Capture the cell that displays the provided text and extract its [x, y] central coordinate. 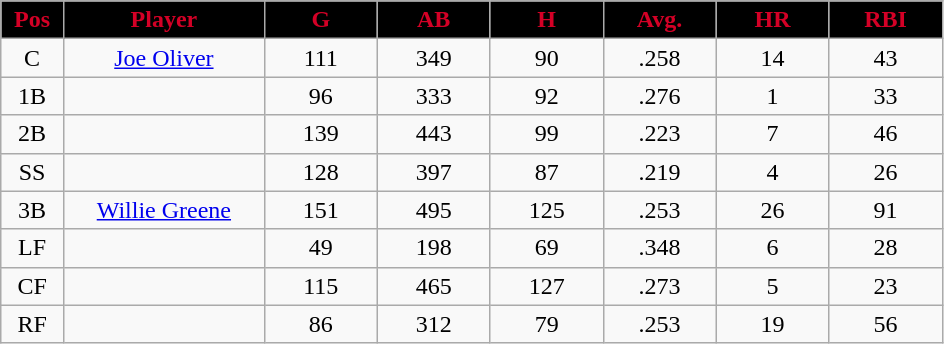
.348 [660, 248]
.273 [660, 286]
49 [320, 248]
.223 [660, 134]
CF [32, 286]
6 [772, 248]
79 [546, 324]
RF [32, 324]
91 [886, 210]
43 [886, 58]
111 [320, 58]
127 [546, 286]
28 [886, 248]
19 [772, 324]
128 [320, 172]
HR [772, 20]
3B [32, 210]
C [32, 58]
1 [772, 96]
2B [32, 134]
56 [886, 324]
Pos [32, 20]
.258 [660, 58]
397 [434, 172]
125 [546, 210]
14 [772, 58]
86 [320, 324]
23 [886, 286]
Avg. [660, 20]
5 [772, 286]
4 [772, 172]
7 [772, 134]
99 [546, 134]
Player [164, 20]
90 [546, 58]
H [546, 20]
Joe Oliver [164, 58]
312 [434, 324]
1B [32, 96]
87 [546, 172]
139 [320, 134]
151 [320, 210]
92 [546, 96]
443 [434, 134]
333 [434, 96]
69 [546, 248]
AB [434, 20]
33 [886, 96]
349 [434, 58]
46 [886, 134]
.276 [660, 96]
465 [434, 286]
198 [434, 248]
SS [32, 172]
.219 [660, 172]
RBI [886, 20]
495 [434, 210]
G [320, 20]
LF [32, 248]
Willie Greene [164, 210]
115 [320, 286]
96 [320, 96]
